Scan for the cell matching the given text and deliver its (x, y) coordinate at center. 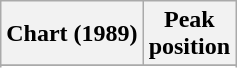
Chart (1989) (72, 34)
Peakposition (189, 34)
